Output the [X, Y] coordinate of the center of the cell containing the given text.  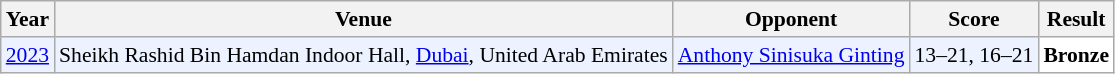
Sheikh Rashid Bin Hamdan Indoor Hall, Dubai, United Arab Emirates [364, 55]
Bronze [1076, 55]
Opponent [792, 19]
Result [1076, 19]
13–21, 16–21 [974, 55]
Venue [364, 19]
2023 [28, 55]
Anthony Sinisuka Ginting [792, 55]
Score [974, 19]
Year [28, 19]
